Identify which cell holds the provided text, then report its [X, Y] central coordinate. 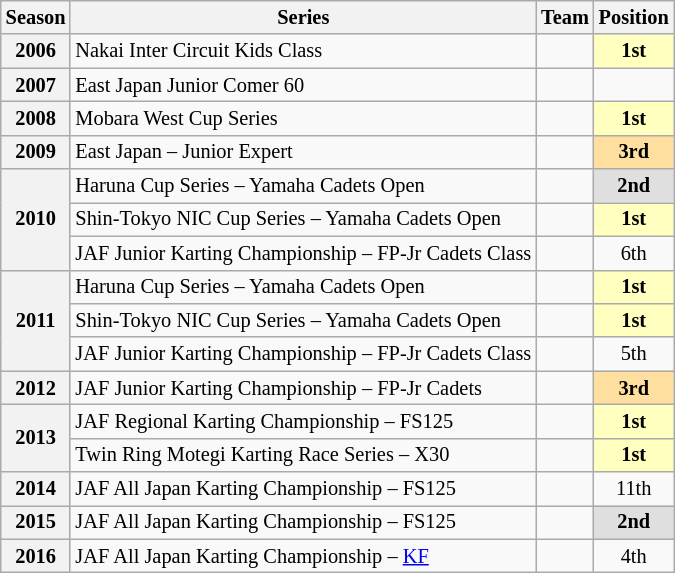
2008 [36, 118]
2007 [36, 85]
2014 [36, 489]
Series [303, 17]
East Japan Junior Comer 60 [303, 85]
4th [634, 556]
2011 [36, 320]
5th [634, 354]
2012 [36, 388]
Nakai Inter Circuit Kids Class [303, 51]
2009 [36, 152]
Mobara West Cup Series [303, 118]
11th [634, 489]
2016 [36, 556]
JAF Junior Karting Championship – FP-Jr Cadets [303, 388]
JAF All Japan Karting Championship – KF [303, 556]
2010 [36, 220]
6th [634, 253]
Position [634, 17]
2015 [36, 522]
Team [565, 17]
Twin Ring Motegi Karting Race Series – X30 [303, 455]
2006 [36, 51]
Season [36, 17]
JAF Regional Karting Championship – FS125 [303, 421]
East Japan – Junior Expert [303, 152]
2013 [36, 438]
